Identify which cell holds the provided text, then report its (x, y) central coordinate. 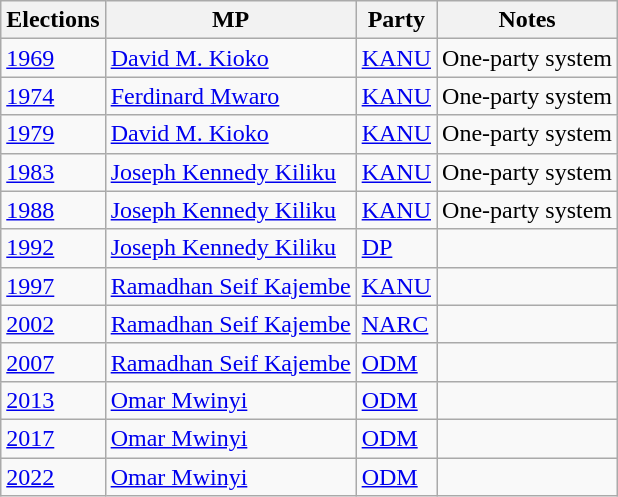
2002 (53, 324)
Ferdinard Mwaro (230, 96)
1988 (53, 210)
1997 (53, 286)
Notes (528, 20)
DP (396, 248)
1974 (53, 96)
1983 (53, 172)
MP (230, 20)
Party (396, 20)
1979 (53, 134)
1969 (53, 58)
1992 (53, 248)
2007 (53, 362)
2017 (53, 438)
2013 (53, 400)
NARC (396, 324)
Elections (53, 20)
2022 (53, 477)
